Identify which cell holds the provided text, then report its (X, Y) central coordinate. 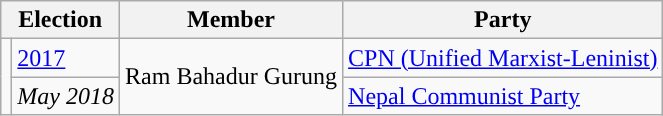
Nepal Communist Party (503, 96)
Election (60, 20)
Ram Bahadur Gurung (232, 77)
2017 (66, 58)
May 2018 (66, 96)
Party (503, 20)
Member (232, 20)
CPN (Unified Marxist-Leninist) (503, 58)
